Capture the cell that displays the provided text and extract its (x, y) central coordinate. 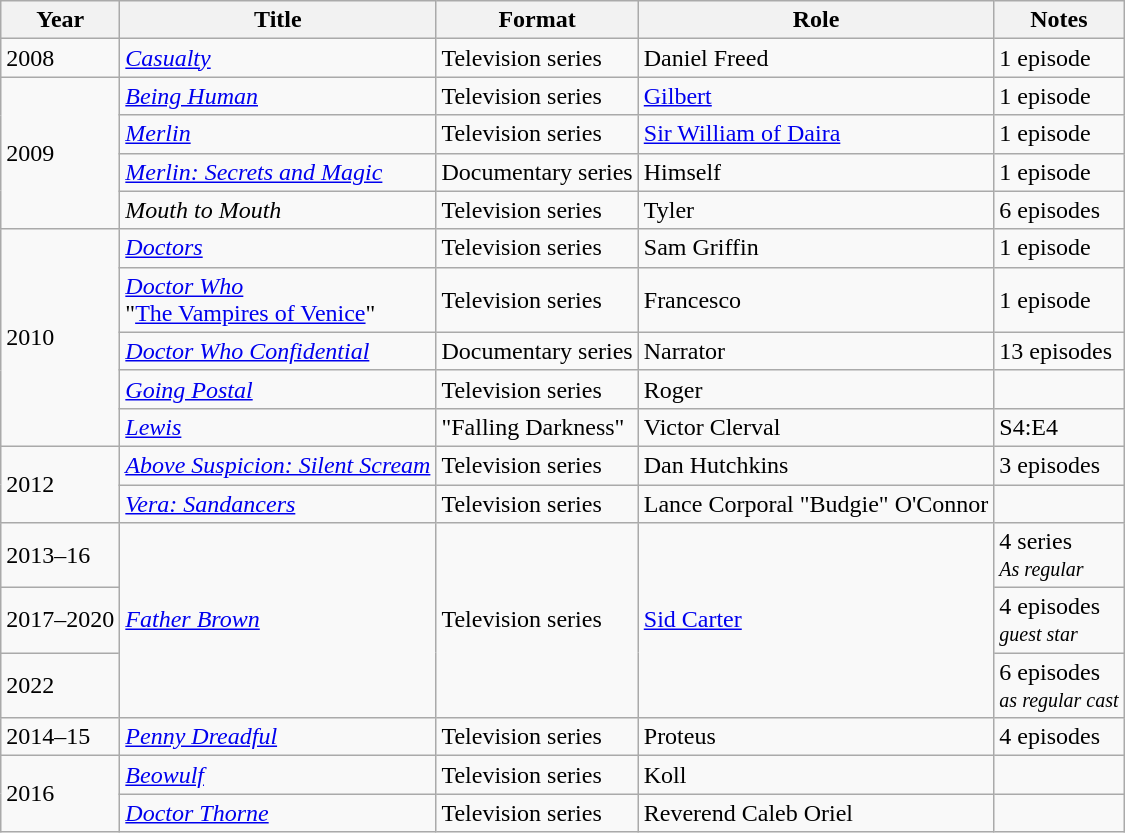
2012 (60, 484)
Lance Corporal "Budgie" O'Connor (816, 503)
Gilbert (816, 96)
2017–2020 (60, 620)
Sam Griffin (816, 248)
"Falling Darkness" (537, 427)
Dan Hutchkins (816, 465)
4 episodesguest star (1059, 620)
Role (816, 20)
2022 (60, 686)
Doctor Who Confidential (278, 351)
Casualty (278, 58)
Victor Clerval (816, 427)
Being Human (278, 96)
Merlin: Secrets and Magic (278, 172)
Above Suspicion: Silent Scream (278, 465)
Proteus (816, 737)
Penny Dreadful (278, 737)
13 episodes (1059, 351)
4 seriesAs regular (1059, 556)
3 episodes (1059, 465)
Sir William of Daira (816, 134)
Reverend Caleb Oriel (816, 813)
Francesco (816, 300)
Format (537, 20)
Sid Carter (816, 620)
Year (60, 20)
6 episodesas regular cast (1059, 686)
S4:E4 (1059, 427)
Roger (816, 389)
2013–16 (60, 556)
6 episodes (1059, 210)
2008 (60, 58)
Lewis (278, 427)
Doctor Who"The Vampires of Venice" (278, 300)
Tyler (816, 210)
Doctors (278, 248)
Beowulf (278, 775)
Daniel Freed (816, 58)
Narrator (816, 351)
Vera: Sandancers (278, 503)
2010 (60, 338)
2016 (60, 794)
Notes (1059, 20)
Merlin (278, 134)
4 episodes (1059, 737)
Mouth to Mouth (278, 210)
Koll (816, 775)
Going Postal (278, 389)
Father Brown (278, 620)
Doctor Thorne (278, 813)
Himself (816, 172)
2009 (60, 153)
2014–15 (60, 737)
Title (278, 20)
